Determine the (x, y) coordinate at the center of the cell enclosing the given text.  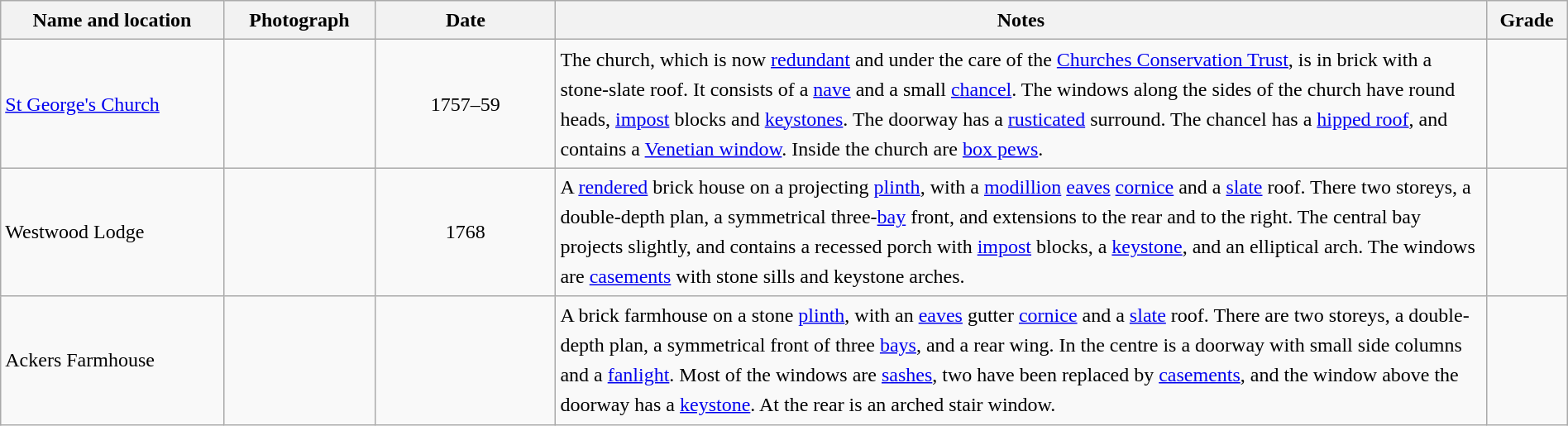
Notes (1021, 20)
1757–59 (466, 104)
St George's Church (112, 104)
Ackers Farmhouse (112, 361)
Grade (1527, 20)
Date (466, 20)
Westwood Lodge (112, 232)
Photograph (299, 20)
Name and location (112, 20)
1768 (466, 232)
